Return the (X, Y) coordinate for the center point of the cell that contains the specified text.  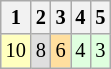
8 (41, 51)
2 (41, 17)
5 (100, 17)
10 (16, 51)
6 (61, 51)
1 (16, 17)
